Determine the (X, Y) coordinate at the center of the cell enclosing the given text.  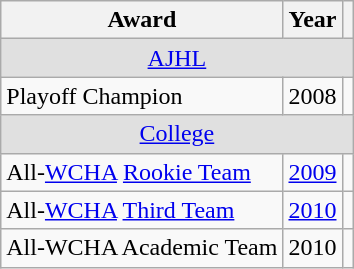
AJHL (177, 58)
College (177, 134)
2008 (312, 96)
Playoff Champion (142, 96)
All-WCHA Third Team (142, 210)
All-WCHA Academic Team (142, 248)
Award (142, 20)
Year (312, 20)
2009 (312, 172)
All-WCHA Rookie Team (142, 172)
